Return the (X, Y) coordinate for the center point of the cell that contains the specified text.  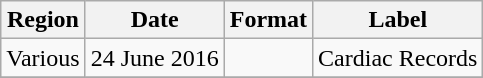
Cardiac Records (398, 58)
Format (268, 20)
Label (398, 20)
Date (154, 20)
Various (43, 58)
24 June 2016 (154, 58)
Region (43, 20)
